Output the [X, Y] coordinate of the center of the cell containing the given text.  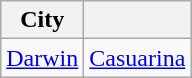
City [42, 20]
Darwin [42, 58]
Casuarina [138, 58]
